Search for the cell housing the specified text and yield its [x, y] center coordinate. 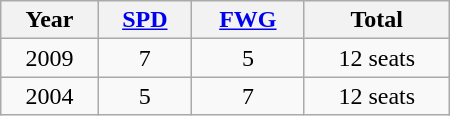
Total [376, 20]
2004 [50, 96]
FWG [248, 20]
SPD [144, 20]
Year [50, 20]
2009 [50, 58]
